Return the (x, y) coordinate for the center point of the cell that contains the specified text.  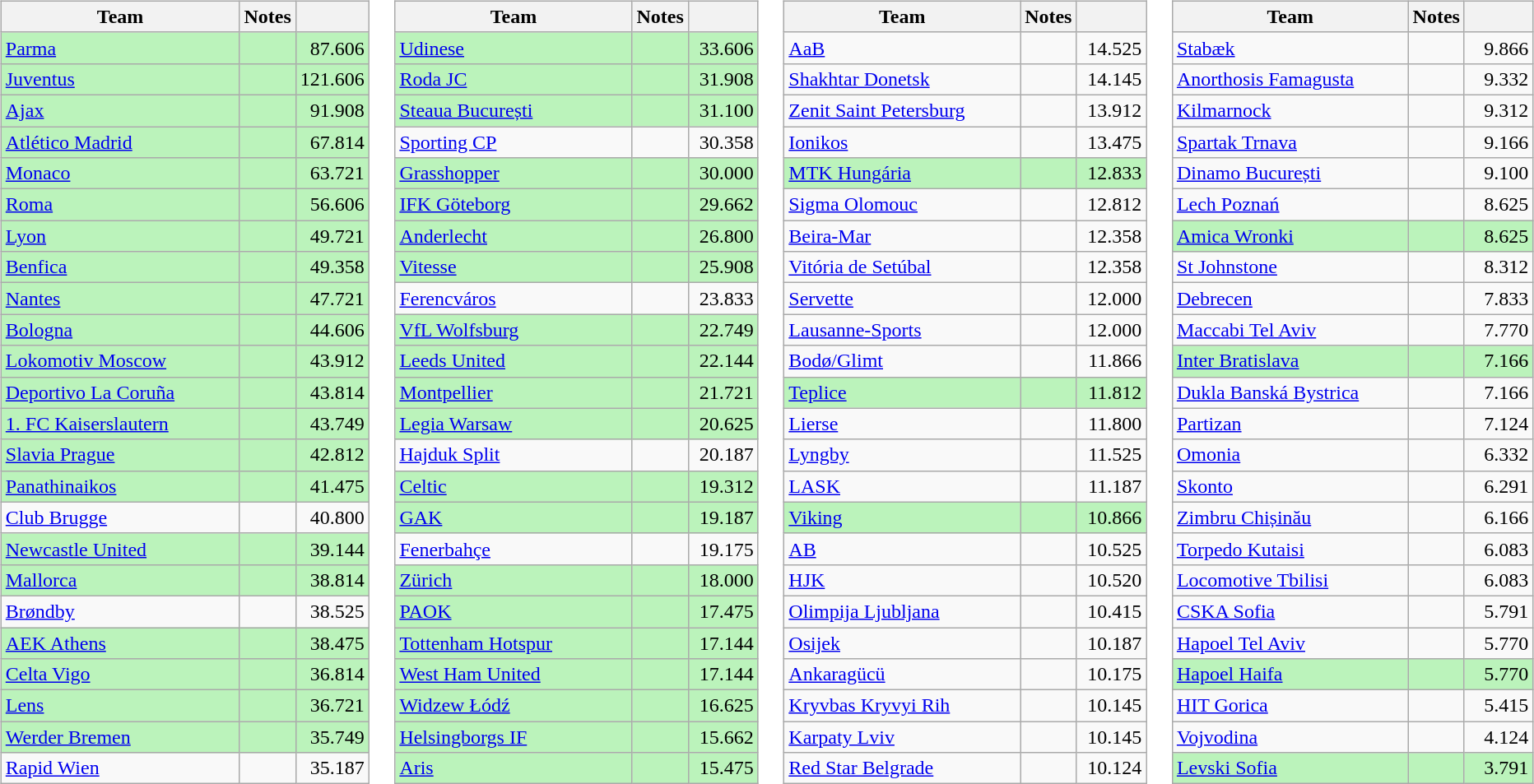
Lausanne-Sports (902, 330)
Dinamo București (1290, 174)
Ferencváros (514, 299)
Grasshopper (514, 174)
Omonia (1290, 455)
Vojvodina (1290, 737)
Tottenham Hotspur (514, 643)
47.721 (332, 299)
Lyon (120, 236)
7.833 (1498, 299)
42.812 (332, 455)
Widzew Łódź (514, 706)
4.124 (1498, 737)
13.475 (1111, 142)
Montpellier (514, 392)
HJK (902, 580)
Vitória de Setúbal (902, 267)
43.912 (332, 361)
43.814 (332, 392)
Viking (902, 517)
CSKA Sofia (1290, 611)
Stabæk (1290, 48)
11.800 (1111, 424)
Servette (902, 299)
38.814 (332, 580)
25.908 (723, 267)
HIT Gorica (1290, 706)
Zimbru Chișinău (1290, 517)
121.606 (332, 79)
20.625 (723, 424)
20.187 (723, 455)
1. FC Kaiserslautern (120, 424)
GAK (514, 517)
Kryvbas Kryvyi Rih (902, 706)
11.187 (1111, 486)
AaB (902, 48)
Kilmarnock (1290, 110)
19.187 (723, 517)
9.866 (1498, 48)
Hapoel Haifa (1290, 675)
Amica Wronki (1290, 236)
12.812 (1111, 205)
19.312 (723, 486)
5.415 (1498, 706)
Fenerbahçe (514, 549)
7.124 (1498, 424)
10.187 (1111, 643)
Steaua București (514, 110)
AB (902, 549)
Teplice (902, 392)
6.166 (1498, 517)
10.415 (1111, 611)
Roma (120, 205)
Nantes (120, 299)
10.866 (1111, 517)
Shakhtar Donetsk (902, 79)
21.721 (723, 392)
6.291 (1498, 486)
Maccabi Tel Aviv (1290, 330)
35.187 (332, 768)
Anorthosis Famagusta (1290, 79)
Monaco (120, 174)
Ionikos (902, 142)
7.770 (1498, 330)
Helsingborgs IF (514, 737)
Panathinaikos (120, 486)
36.721 (332, 706)
West Ham United (514, 675)
23.833 (723, 299)
Levski Sofia (1290, 768)
3.791 (1498, 768)
Rapid Wien (120, 768)
33.606 (723, 48)
31.908 (723, 79)
56.606 (332, 205)
Osijek (902, 643)
Torpedo Kutaisi (1290, 549)
Atlético Madrid (120, 142)
Lyngby (902, 455)
87.606 (332, 48)
38.475 (332, 643)
Lens (120, 706)
91.908 (332, 110)
Red Star Belgrade (902, 768)
IFK Göteborg (514, 205)
15.475 (723, 768)
MTK Hungária (902, 174)
Udinese (514, 48)
11.525 (1111, 455)
67.814 (332, 142)
14.525 (1111, 48)
36.814 (332, 675)
Bologna (120, 330)
Mallorca (120, 580)
12.833 (1111, 174)
Inter Bratislava (1290, 361)
Benfica (120, 267)
35.749 (332, 737)
Zenit Saint Petersburg (902, 110)
Leeds United (514, 361)
Werder Bremen (120, 737)
Sporting CP (514, 142)
Debrecen (1290, 299)
Bodø/Glimt (902, 361)
Lech Poznań (1290, 205)
22.144 (723, 361)
15.662 (723, 737)
Celtic (514, 486)
Hapoel Tel Aviv (1290, 643)
Anderlecht (514, 236)
10.175 (1111, 675)
Lierse (902, 424)
Zürich (514, 580)
VfL Wolfsburg (514, 330)
Slavia Prague (120, 455)
63.721 (332, 174)
14.145 (1111, 79)
6.332 (1498, 455)
Ajax (120, 110)
9.312 (1498, 110)
Legia Warsaw (514, 424)
Sigma Olomouc (902, 205)
Locomotive Tbilisi (1290, 580)
Juventus (120, 79)
Newcastle United (120, 549)
Ankaragücü (902, 675)
43.749 (332, 424)
Vitesse (514, 267)
13.912 (1111, 110)
5.791 (1498, 611)
18.000 (723, 580)
Beira-Mar (902, 236)
Dukla Banská Bystrica (1290, 392)
40.800 (332, 517)
11.866 (1111, 361)
26.800 (723, 236)
LASK (902, 486)
19.175 (723, 549)
44.606 (332, 330)
Roda JC (514, 79)
Parma (120, 48)
11.812 (1111, 392)
31.100 (723, 110)
PAOK (514, 611)
49.721 (332, 236)
Partizan (1290, 424)
Deportivo La Coruña (120, 392)
8.312 (1498, 267)
38.525 (332, 611)
Olimpija Ljubljana (902, 611)
Spartak Trnava (1290, 142)
9.100 (1498, 174)
41.475 (332, 486)
Hajduk Split (514, 455)
Karpaty Lviv (902, 737)
49.358 (332, 267)
Club Brugge (120, 517)
10.525 (1111, 549)
Skonto (1290, 486)
9.166 (1498, 142)
10.124 (1111, 768)
10.520 (1111, 580)
9.332 (1498, 79)
Lokomotiv Moscow (120, 361)
Celta Vigo (120, 675)
Brøndby (120, 611)
39.144 (332, 549)
22.749 (723, 330)
30.000 (723, 174)
AEK Athens (120, 643)
16.625 (723, 706)
Aris (514, 768)
17.475 (723, 611)
St Johnstone (1290, 267)
30.358 (723, 142)
29.662 (723, 205)
